Capture the cell that displays the provided text and extract its [X, Y] central coordinate. 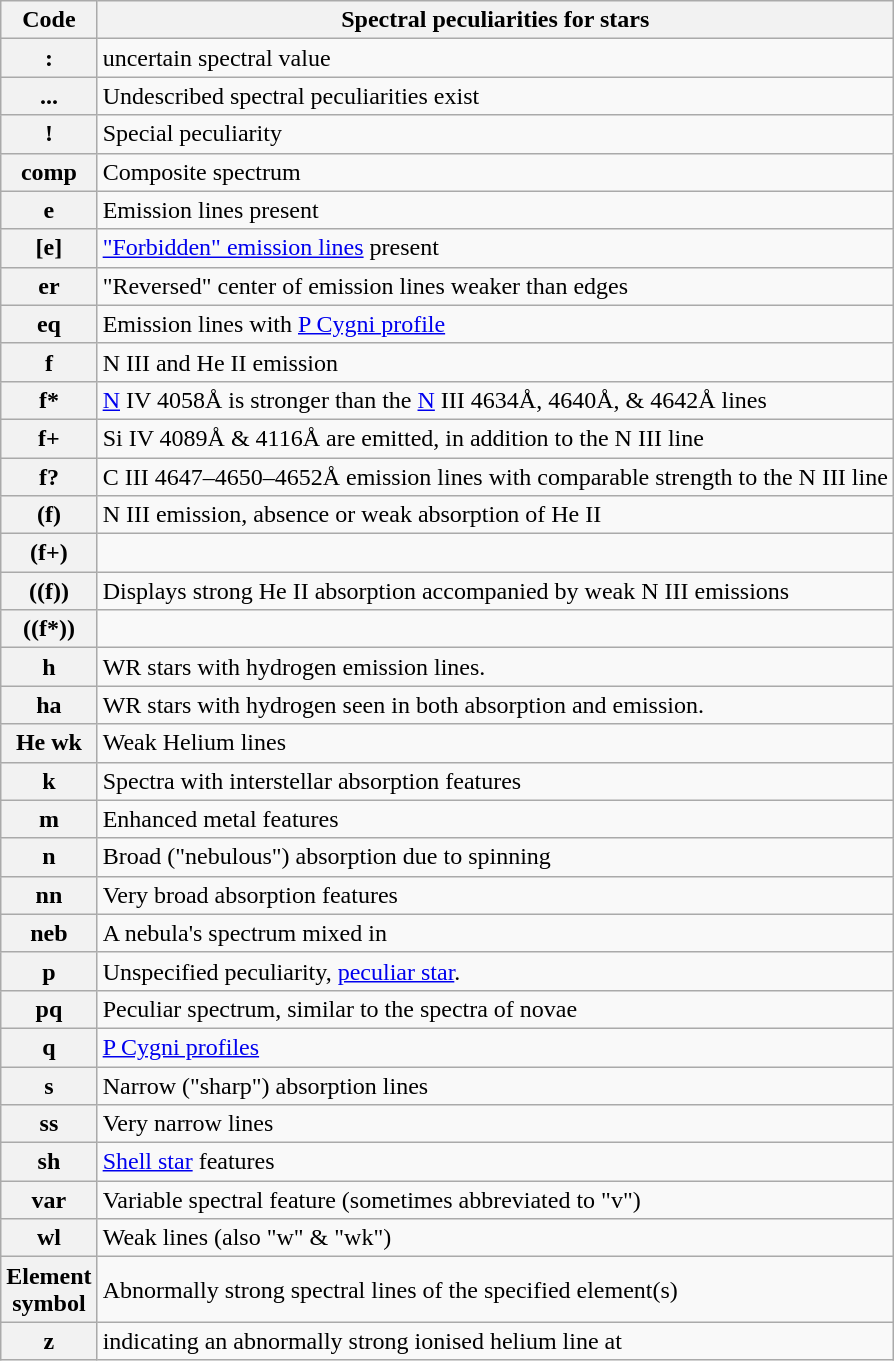
Narrow ("sharp") absorption lines [495, 1085]
Very narrow lines [495, 1124]
ss [49, 1124]
comp [49, 172]
pq [49, 1009]
((f)) [49, 591]
Peculiar spectrum, similar to the spectra of novae [495, 1009]
Undescribed spectral peculiarities exist [495, 96]
Abnormally strong spectral lines of the specified element(s) [495, 1290]
Weak Helium lines [495, 743]
p [49, 971]
N III emission, absence or weak absorption of He II [495, 515]
eq [49, 324]
"Reversed" center of emission lines weaker than edges [495, 286]
f [49, 362]
N IV 4058Å is stronger than the N III 4634Å, 4640Å, & 4642Å lines [495, 400]
Emission lines with P Cygni profile [495, 324]
h [49, 667]
k [49, 781]
"Forbidden" emission lines present [495, 248]
wl [49, 1238]
... [49, 96]
n [49, 857]
Spectral peculiarities for stars [495, 20]
nn [49, 895]
Enhanced metal features [495, 819]
(f+) [49, 553]
Si IV 4089Å & 4116Å are emitted, in addition to the N III line [495, 438]
var [49, 1200]
[e] [49, 248]
uncertain spectral value [495, 58]
Variable spectral feature (sometimes abbreviated to "v") [495, 1200]
indicating an abnormally strong ionised helium line at [495, 1341]
q [49, 1047]
Emission lines present [495, 210]
Special peculiarity [495, 134]
e [49, 210]
(f) [49, 515]
s [49, 1085]
: [49, 58]
WR stars with hydrogen emission lines. [495, 667]
m [49, 819]
C III 4647–4650–4652Å emission lines with comparable strength to the N III line [495, 477]
Shell star features [495, 1162]
Code [49, 20]
Composite spectrum [495, 172]
N III and He II emission [495, 362]
Broad ("nebulous") absorption due to spinning [495, 857]
Spectra with interstellar absorption features [495, 781]
f* [49, 400]
z [49, 1341]
ha [49, 705]
! [49, 134]
A nebula's spectrum mixed in [495, 933]
Elementsymbol [49, 1290]
((f*)) [49, 629]
Weak lines (also "w" & "wk") [495, 1238]
er [49, 286]
Very broad absorption features [495, 895]
He wk [49, 743]
Unspecified peculiarity, peculiar star. [495, 971]
f? [49, 477]
WR stars with hydrogen seen in both absorption and emission. [495, 705]
P Cygni profiles [495, 1047]
sh [49, 1162]
neb [49, 933]
f+ [49, 438]
Displays strong He II absorption accompanied by weak N III emissions [495, 591]
